Detect which cell encompasses the target text, then output its (x, y) center coordinate. 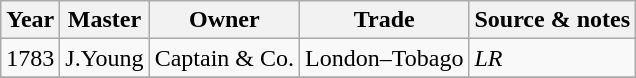
Owner (224, 20)
London–Tobago (384, 58)
LR (552, 58)
1783 (30, 58)
Master (104, 20)
Year (30, 20)
Source & notes (552, 20)
Captain & Co. (224, 58)
J.Young (104, 58)
Trade (384, 20)
